Detect which cell encompasses the target text, then output its [x, y] center coordinate. 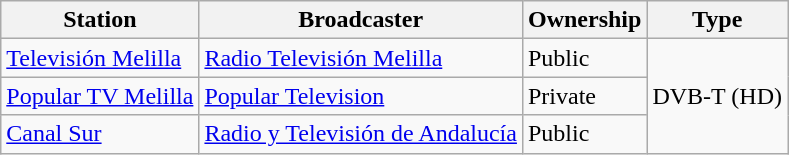
Radio y Televisión de Andalucía [361, 134]
Private [584, 96]
DVB-T (HD) [718, 96]
Type [718, 20]
Ownership [584, 20]
Station [100, 20]
Popular Television [361, 96]
Broadcaster [361, 20]
Radio Televisión Melilla [361, 58]
Canal Sur [100, 134]
Televisión Melilla [100, 58]
Popular TV Melilla [100, 96]
